Output the (x, y) coordinate of the center of the cell containing the given text.  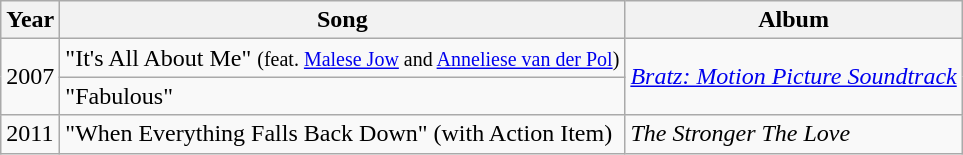
"When Everything Falls Back Down" (with Action Item) (342, 134)
"It's All About Me" (feat. Malese Jow and Anneliese van der Pol) (342, 58)
"Fabulous" (342, 96)
Bratz: Motion Picture Soundtrack (794, 77)
Song (342, 20)
2011 (30, 134)
Album (794, 20)
Year (30, 20)
2007 (30, 77)
The Stronger The Love (794, 134)
